Find where the given text appears and provide that cell's center as (x, y) coordinate. 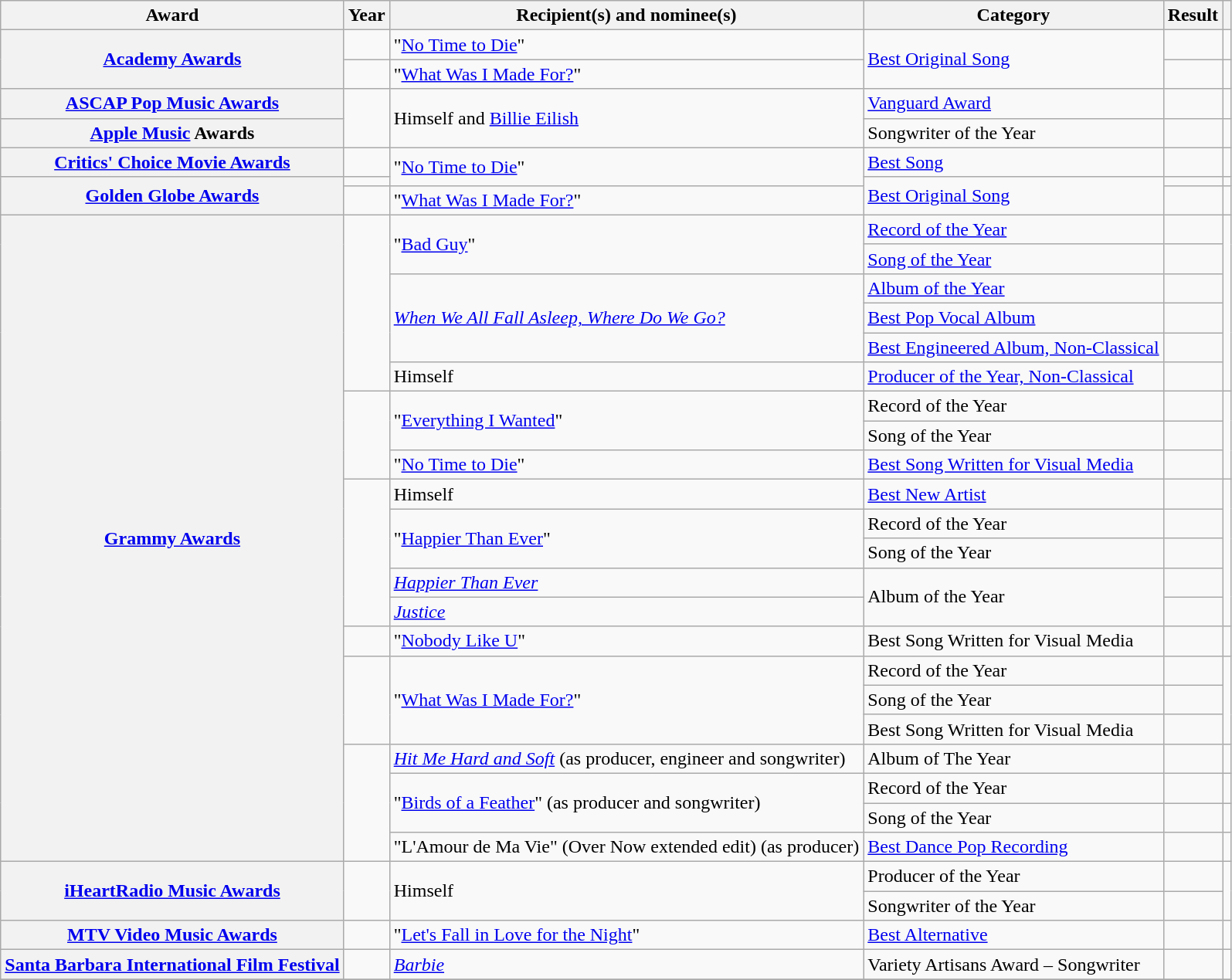
Variety Artisans Award – Songwriter (1013, 965)
Critics' Choice Movie Awards (172, 162)
Best Pop Vocal Album (1013, 317)
Justice (626, 612)
MTV Video Music Awards (172, 935)
ASCAP Pop Music Awards (172, 103)
"Everything I Wanted" (626, 421)
"Birds of a Feather" (as producer and songwriter) (626, 802)
iHeartRadio Music Awards (172, 891)
Best Song (1013, 162)
Award (172, 15)
Best Engineered Album, Non-Classical (1013, 347)
Barbie (626, 965)
Recipient(s) and nominee(s) (626, 15)
"Bad Guy" (626, 244)
Producer of the Year (1013, 877)
Santa Barbara International Film Festival (172, 965)
Album of The Year (1013, 758)
Best New Artist (1013, 494)
Academy Awards (172, 59)
Grammy Awards (172, 537)
Year (366, 15)
Hit Me Hard and Soft (as producer, engineer and songwriter) (626, 758)
"L'Amour de Ma Vie" (Over Now extended edit) (as producer) (626, 847)
Producer of the Year, Non-Classical (1013, 377)
"Let's Fall in Love for the Night" (626, 935)
Best Dance Pop Recording (1013, 847)
When We All Fall Asleep, Where Do We Go? (626, 317)
Category (1013, 15)
"Nobody Like U" (626, 641)
"Happier Than Ever" (626, 538)
Best Alternative (1013, 935)
Vanguard Award (1013, 103)
Apple Music Awards (172, 133)
Himself and Billie Eilish (626, 118)
Happier Than Ever (626, 582)
Result (1193, 15)
Golden Globe Awards (172, 196)
